Scan for the cell matching the given text and deliver its [X, Y] coordinate at center. 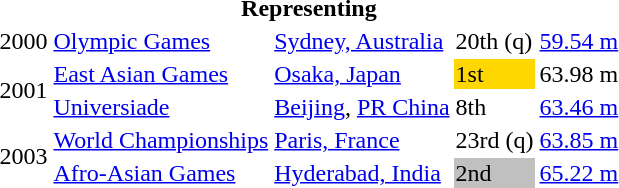
1st [494, 74]
Olympic Games [161, 41]
8th [494, 107]
Paris, France [362, 140]
20th (q) [494, 41]
Hyderabad, India [362, 173]
Sydney, Australia [362, 41]
Beijing, PR China [362, 107]
East Asian Games [161, 74]
2nd [494, 173]
Osaka, Japan [362, 74]
Universiade [161, 107]
World Championships [161, 140]
Afro-Asian Games [161, 173]
23rd (q) [494, 140]
